Extract the (x, y) coordinate from the center of the cell holding the provided text.  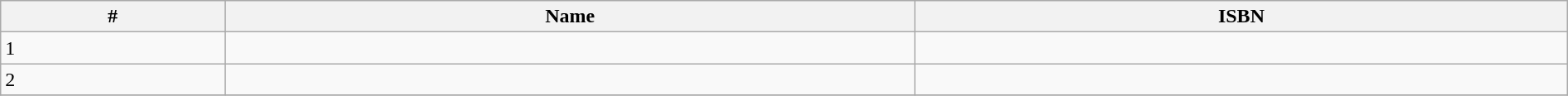
ISBN (1242, 17)
1 (112, 48)
2 (112, 79)
Name (571, 17)
# (112, 17)
